Locate the cell with the specified text and output its [x, y] center coordinate. 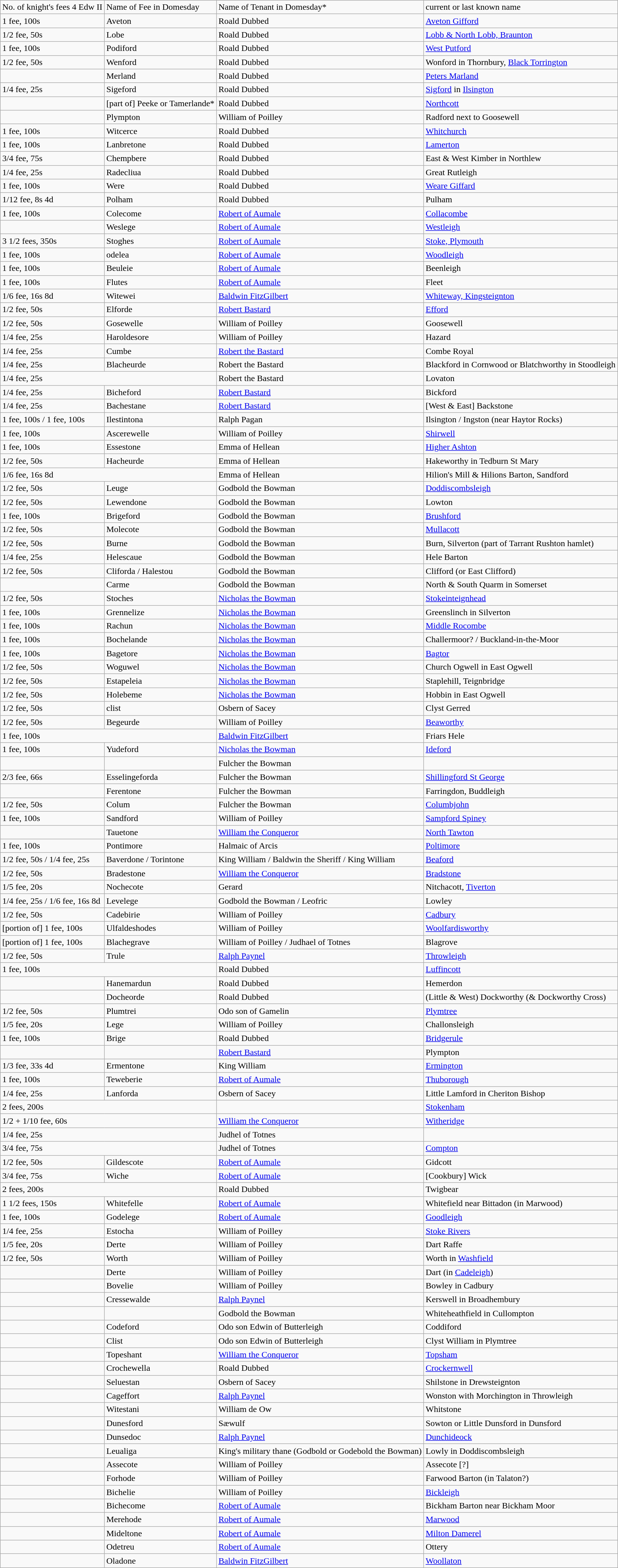
3 1/2 fees, 350s [52, 241]
current or last known name [520, 7]
Clifford (or East Clifford) [520, 571]
Crockernwell [520, 1368]
Odo son of Gamelin [320, 1011]
Topsham [520, 1355]
Holebeme [160, 695]
Blagrove [520, 942]
[part of] Peeke or Tamerlande* [160, 103]
Hilion's Mill & Hilions Barton, Sandford [520, 475]
1/2 + 1/10 fee, 60s [108, 1121]
Molecote [160, 530]
Crochewella [160, 1368]
Gosewelle [160, 323]
Helescaue [160, 557]
Clist [160, 1341]
Lanforda [160, 1093]
Dart Raffe [520, 1244]
Baverdone / Torintone [160, 860]
Estapeleia [160, 681]
Bochelande [160, 640]
North & South Quarm in Somerset [520, 584]
Little Lamford in Cheriton Bishop [520, 1093]
Ulfaldeshodes [160, 928]
Levelege [160, 901]
Combe Royal [520, 351]
Chempbere [160, 158]
Dunsedoc [160, 1437]
Dart (in Cadeleigh) [520, 1272]
Seluestan [160, 1382]
Weslege [160, 227]
East & West Kimber in Northlew [520, 158]
Hemerdon [520, 983]
Stoches [160, 598]
Bicheford [160, 392]
Nitchacott, Tiverton [520, 887]
Wonston with Morchington in Throwleigh [520, 1396]
Lamerton [520, 144]
Witcerce [160, 131]
West Putford [520, 48]
Beuleie [160, 268]
Luffincott [520, 969]
Plymtree [520, 1011]
1/2 fee, 50s / 1/4 fee, 25s [52, 860]
Hele Barton [520, 557]
Codeford [160, 1327]
Gerard [320, 887]
Beaford [520, 860]
Westleigh [520, 227]
Higher Ashton [520, 447]
Were [160, 186]
Name of Tenant in Domesday* [320, 7]
Dunesford [160, 1423]
Lobe [160, 35]
Bickham Barton near Bickham Moor [520, 1506]
Assecote [?] [520, 1464]
Godbold the Bowman / Leofric [320, 901]
1 1/2 fees, 150s [52, 1203]
Radford next to Goosewell [520, 117]
Haroldesore [160, 337]
Wiche [160, 1176]
Bichelie [160, 1492]
Lanbretone [160, 144]
Bradstone [520, 873]
Whitefelle [160, 1203]
(Little & West) Dockworthy (& Dockworthy Cross) [520, 997]
Hacheurde [160, 461]
Stokeinteignhead [520, 598]
Thuborough [520, 1080]
Hazard [520, 337]
Columbjohn [520, 804]
Hobbin in East Ogwell [520, 695]
Witestani [160, 1409]
Blachegrave [160, 942]
Farringdon, Buddleigh [520, 791]
Compton [520, 1148]
1/4 fee, 25s / 1/6 fee, 16s 8d [52, 901]
Witheridge [520, 1121]
Bovelie [160, 1286]
Aveton Gifford [520, 21]
Kerswell in Broadhembury [520, 1300]
Bichecome [160, 1506]
Estocha [160, 1231]
Elforde [160, 310]
Aveton [160, 21]
Brushford [520, 516]
Wenford [160, 62]
Worth in Washfield [520, 1258]
Shilstone in Drewsteignton [520, 1382]
Mullacott [520, 530]
Coddiford [520, 1327]
Farwood Barton (in Talaton?) [520, 1478]
Blackford in Cornwood or Blatchworthy in Stoodleigh [520, 364]
Ottery [520, 1547]
Halmaic of Arcis [320, 846]
Weare Giffard [520, 186]
Hakeworthy in Tedburn St Mary [520, 461]
Dunchideock [520, 1437]
Podiford [160, 48]
Woolfardisworthy [520, 928]
Plumtrei [160, 1011]
Begeurde [160, 722]
Hanemardun [160, 983]
Burne [160, 543]
Stoghes [160, 241]
Beaworthy [520, 722]
Cumbe [160, 351]
Radecliua [160, 172]
Leualiga [160, 1451]
Lovaton [520, 378]
Yudeford [160, 750]
Lewendone [160, 502]
Bachestane [160, 406]
Bradestone [160, 873]
Clyst Gerred [520, 708]
Polham [160, 200]
Ralph Pagan [320, 420]
2/3 fee, 66s [52, 777]
odelea [160, 255]
Whitchurch [520, 131]
Essestone [160, 447]
William of Poilley / Judhael of Totnes [320, 942]
Bagtor [520, 653]
Colecome [160, 213]
Stokenham [520, 1107]
Sampford Spiney [520, 818]
Esselingeforda [160, 777]
Whitefield near Bittadon (in Marwood) [520, 1203]
Cadbury [520, 915]
Friars Hele [520, 736]
Sigeford [160, 90]
Staplehill, Teignbridge [520, 681]
King William / Baldwin the Sheriff / King William [320, 860]
Oladone [160, 1561]
Efford [520, 310]
Sowton or Little Dunsford in Dunsford [520, 1423]
Blacheurde [160, 364]
Bickford [520, 392]
Brige [160, 1038]
Challermoor? / Buckland-in-the-Moor [520, 640]
Nochecote [160, 887]
clist [160, 708]
Forhode [160, 1478]
Lowton [520, 502]
Ilestintona [160, 420]
Ferentone [160, 791]
[Cookbury] Wick [520, 1176]
Topeshant [160, 1355]
Name of Fee in Domesday [160, 7]
Challonsleigh [520, 1024]
Twigbear [520, 1189]
Godelege [160, 1217]
Marwood [520, 1520]
1 fee, 100s / 1 fee, 100s [52, 420]
Worth [160, 1258]
1/12 fee, 8s 4d [52, 200]
Goodleigh [520, 1217]
Witewei [160, 296]
Cressewalde [160, 1300]
Wonford in Thornbury, Black Torrington [520, 62]
Ermington [520, 1066]
Merland [160, 76]
[West & East] Backstone [520, 406]
Teweberie [160, 1080]
Woollaton [520, 1561]
Goosewell [520, 323]
Cageffort [160, 1396]
Northcott [520, 103]
Bowley in Cadbury [520, 1286]
Docheorde [160, 997]
No. of knight's fees 4 Edw II [52, 7]
Beenleigh [520, 268]
Stoke, Plymouth [520, 241]
North Tawton [520, 832]
Ideford [520, 750]
Leuge [160, 488]
1/3 fee, 33s 4d [52, 1066]
William de Ow [320, 1409]
Lege [160, 1024]
Peters Marland [520, 76]
Sigford in Ilsington [520, 90]
Lowly in Doddiscombsleigh [520, 1451]
Whiteway, Kingsteignton [520, 296]
Poltimore [520, 846]
Greenslinch in Silverton [520, 612]
Carme [160, 584]
Lowley [520, 901]
Milton Damerel [520, 1533]
King William [320, 1066]
Bridgerule [520, 1038]
Sæwulf [320, 1423]
Rachun [160, 626]
Tauetone [160, 832]
Collacombe [520, 213]
Sandford [160, 818]
Stoke Rivers [520, 1231]
Merehode [160, 1520]
Brigeford [160, 516]
Trule [160, 956]
Ermentone [160, 1066]
Whiteheathfield in Cullompton [520, 1313]
Church Ogwell in East Ogwell [520, 667]
Doddiscombsleigh [520, 488]
Bagetore [160, 653]
Burn, Silverton (part of Tarrant Rushton hamlet) [520, 543]
Odetreu [160, 1547]
Great Rutleigh [520, 172]
Woodleigh [520, 255]
Ascerewelle [160, 433]
Colum [160, 804]
Bickleigh [520, 1492]
Mideltone [160, 1533]
Throwleigh [520, 956]
Pontimore [160, 846]
Gidcott [520, 1162]
Clyst William in Plymtree [520, 1341]
Grennelize [160, 612]
Whitstone [520, 1409]
Shirwell [520, 433]
Ilsington / Ingston (near Haytor Rocks) [520, 420]
Cadebirie [160, 915]
Flutes [160, 282]
Cliforda / Halestou [160, 571]
Fleet [520, 282]
King's military thane (Godbold or Godebold the Bowman) [320, 1451]
Gildescote [160, 1162]
Middle Rocombe [520, 626]
Assecote [160, 1464]
Lobb & North Lobb, Braunton [520, 35]
Woguwel [160, 667]
Shillingford St George [520, 777]
Pulham [520, 200]
